From the cell containing the given text, extract its center point as [X, Y] coordinate. 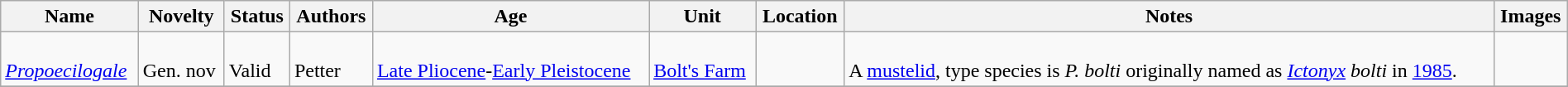
Petter [331, 60]
Valid [256, 60]
Gen. nov [181, 60]
Propoecilogale [69, 60]
Status [256, 17]
Images [1530, 17]
Location [801, 17]
Novelty [181, 17]
Age [510, 17]
Late Pliocene-Early Pleistocene [510, 60]
A mustelid, type species is P. bolti originally named as Ictonyx bolti in 1985. [1169, 60]
Authors [331, 17]
Unit [703, 17]
Notes [1169, 17]
Bolt's Farm [703, 60]
Name [69, 17]
